Extract the (x, y) coordinate from the center of the cell holding the provided text.  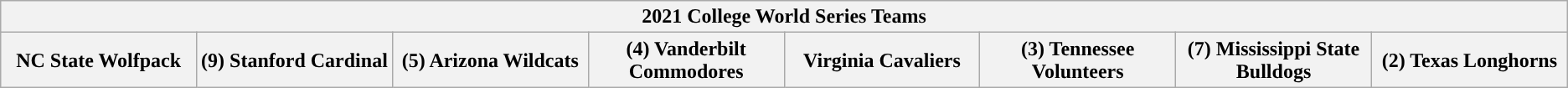
(7) Mississippi State Bulldogs (1274, 60)
(3) Tennessee Volunteers (1078, 60)
(2) Texas Longhorns (1469, 60)
2021 College World Series Teams (784, 17)
(4) Vanderbilt Commodores (686, 60)
(9) Stanford Cardinal (295, 60)
NC State Wolfpack (99, 60)
(5) Arizona Wildcats (490, 60)
Virginia Cavaliers (882, 60)
